For the text-containing cell, return its midpoint in (x, y) coordinate format. 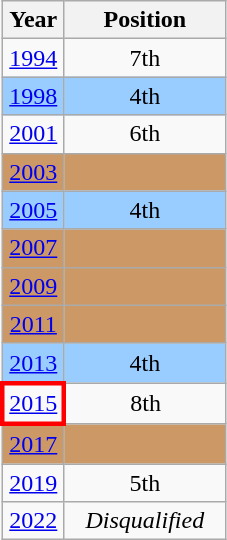
2022 (33, 521)
Disqualified (144, 521)
7th (144, 58)
8th (144, 404)
2007 (33, 248)
2009 (33, 286)
5th (144, 483)
1998 (33, 96)
6th (144, 134)
2011 (33, 324)
2003 (33, 172)
2013 (33, 363)
2005 (33, 210)
2001 (33, 134)
2015 (33, 404)
2019 (33, 483)
Year (33, 20)
Position (144, 20)
2017 (33, 444)
1994 (33, 58)
